For the text-containing cell, return its midpoint in [x, y] coordinate format. 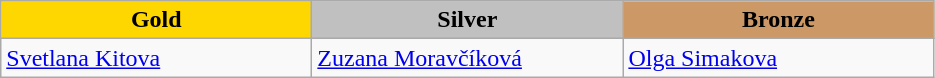
Silver [468, 20]
Bronze [778, 20]
Zuzana Moravčíková [468, 58]
Gold [156, 20]
Svetlana Kitova [156, 58]
Olga Simakova [778, 58]
